Return the (x, y) coordinate for the center point of the cell that contains the specified text.  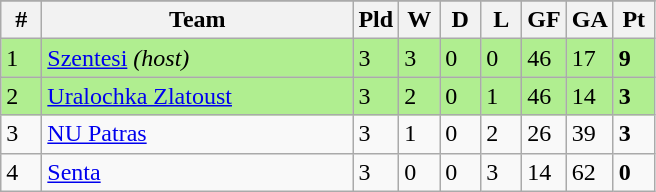
26 (544, 134)
D (460, 20)
W (420, 20)
# (22, 20)
NU Patras (198, 134)
Senta (198, 172)
GF (544, 20)
Pld (376, 20)
GA (590, 20)
Team (198, 20)
9 (634, 58)
Szentesi (host) (198, 58)
Pt (634, 20)
39 (590, 134)
17 (590, 58)
62 (590, 172)
4 (22, 172)
L (502, 20)
Uralochka Zlatoust (198, 96)
